Determine the (x, y) coordinate at the center of the cell enclosing the given text.  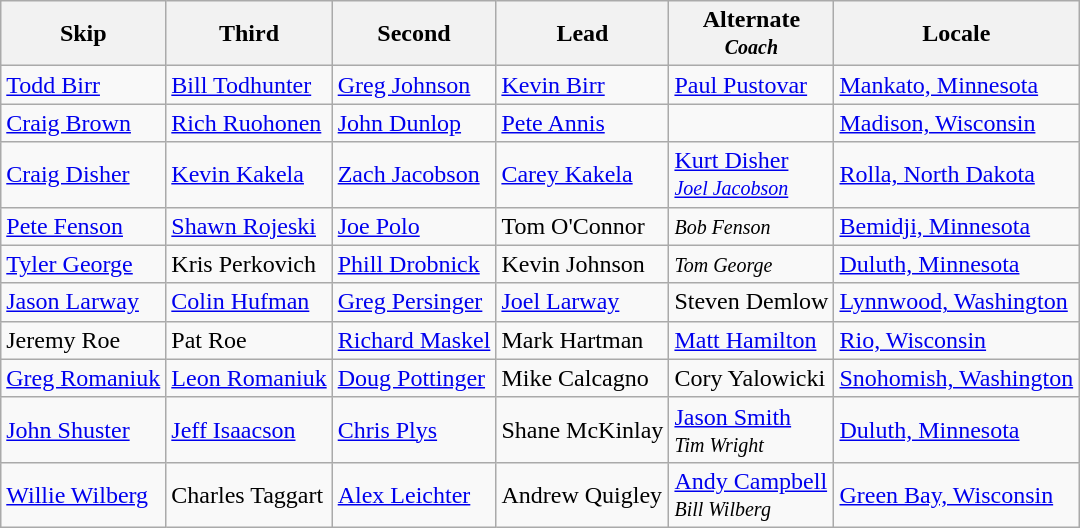
Carey Kakela (582, 174)
Shane McKinlay (582, 430)
Pete Annis (582, 123)
Colin Hufman (249, 302)
Pete Fenson (84, 226)
Jeremy Roe (84, 340)
Matt Hamilton (752, 340)
Snohomish, Washington (956, 378)
Doug Pottinger (414, 378)
Leon Romaniuk (249, 378)
Tom George (752, 264)
Jeff Isaacson (249, 430)
Chris Plys (414, 430)
Mankato, Minnesota (956, 85)
Lynnwood, Washington (956, 302)
Greg Johnson (414, 85)
Tyler George (84, 264)
Second (414, 34)
Craig Brown (84, 123)
Greg Romaniuk (84, 378)
John Shuster (84, 430)
Bob Fenson (752, 226)
Andrew Quigley (582, 494)
Kevin Kakela (249, 174)
Zach Jacobson (414, 174)
Kurt DisherJoel Jacobson (752, 174)
Andy CampbellBill Wilberg (752, 494)
Rio, Wisconsin (956, 340)
Rich Ruohonen (249, 123)
Third (249, 34)
Madison, Wisconsin (956, 123)
AlternateCoach (752, 34)
Skip (84, 34)
Shawn Rojeski (249, 226)
Tom O'Connor (582, 226)
Todd Birr (84, 85)
Joel Larway (582, 302)
John Dunlop (414, 123)
Phill Drobnick (414, 264)
Craig Disher (84, 174)
Joe Polo (414, 226)
Lead (582, 34)
Locale (956, 34)
Charles Taggart (249, 494)
Mark Hartman (582, 340)
Alex Leichter (414, 494)
Steven Demlow (752, 302)
Pat Roe (249, 340)
Richard Maskel (414, 340)
Bemidji, Minnesota (956, 226)
Jason SmithTim Wright (752, 430)
Cory Yalowicki (752, 378)
Mike Calcagno (582, 378)
Kevin Johnson (582, 264)
Green Bay, Wisconsin (956, 494)
Kevin Birr (582, 85)
Bill Todhunter (249, 85)
Kris Perkovich (249, 264)
Greg Persinger (414, 302)
Paul Pustovar (752, 85)
Rolla, North Dakota (956, 174)
Jason Larway (84, 302)
Willie Wilberg (84, 494)
